Provide the [X, Y] coordinate of the cell's center where the given text is located.  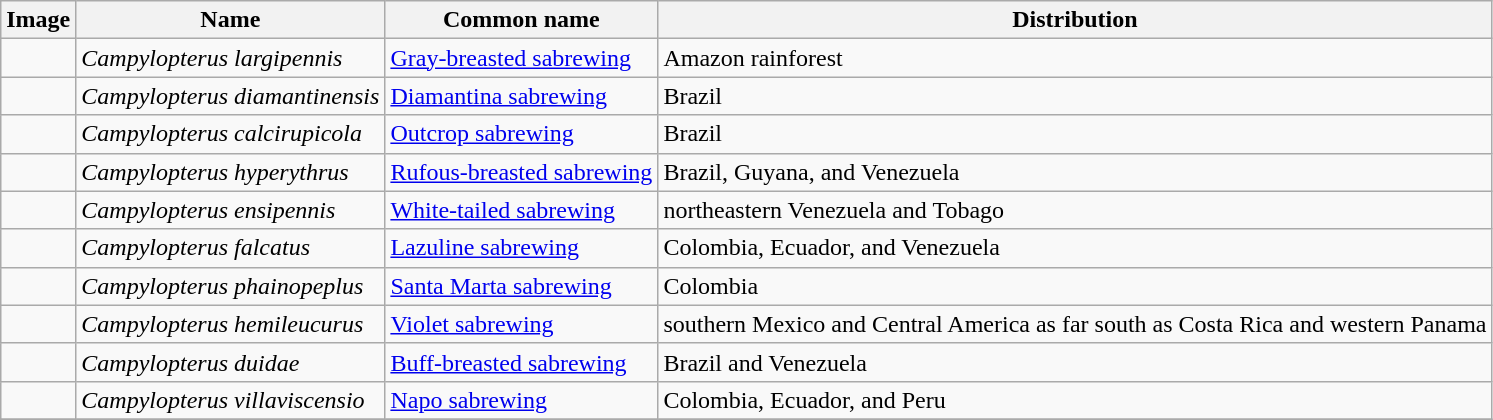
Campylopterus villaviscensio [230, 400]
Campylopterus calcirupicola [230, 134]
Campylopterus hyperythrus [230, 172]
Campylopterus falcatus [230, 248]
Rufous-breasted sabrewing [522, 172]
Brazil and Venezuela [1075, 362]
Gray-breasted sabrewing [522, 58]
Colombia [1075, 286]
Brazil, Guyana, and Venezuela [1075, 172]
Diamantina sabrewing [522, 96]
Colombia, Ecuador, and Venezuela [1075, 248]
Campylopterus diamantinensis [230, 96]
Amazon rainforest [1075, 58]
Outcrop sabrewing [522, 134]
Campylopterus phainopeplus [230, 286]
Name [230, 20]
Violet sabrewing [522, 324]
Distribution [1075, 20]
Buff-breasted sabrewing [522, 362]
Image [38, 20]
northeastern Venezuela and Tobago [1075, 210]
Campylopterus hemileucurus [230, 324]
Santa Marta sabrewing [522, 286]
Colombia, Ecuador, and Peru [1075, 400]
southern Mexico and Central America as far south as Costa Rica and western Panama [1075, 324]
White-tailed sabrewing [522, 210]
Lazuline sabrewing [522, 248]
Campylopterus largipennis [230, 58]
Common name [522, 20]
Campylopterus ensipennis [230, 210]
Napo sabrewing [522, 400]
Campylopterus duidae [230, 362]
